Pinpoint the cell where the given text exists, returning its [X, Y] midpoint coordinate. 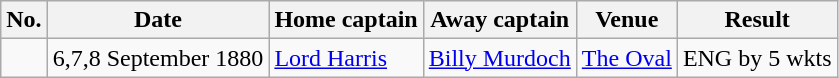
Home captain [346, 20]
Result [757, 20]
6,7,8 September 1880 [158, 58]
ENG by 5 wkts [757, 58]
Lord Harris [346, 58]
Venue [626, 20]
Date [158, 20]
The Oval [626, 58]
Away captain [500, 20]
No. [24, 20]
Billy Murdoch [500, 58]
